Pinpoint the cell where the given text exists, returning its [X, Y] midpoint coordinate. 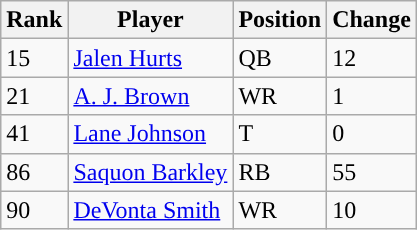
15 [34, 58]
90 [34, 210]
QB [280, 58]
1 [372, 96]
Position [280, 20]
0 [372, 134]
Saquon Barkley [150, 172]
86 [34, 172]
10 [372, 210]
DeVonta Smith [150, 210]
Rank [34, 20]
A. J. Brown [150, 96]
Change [372, 20]
21 [34, 96]
Lane Johnson [150, 134]
Player [150, 20]
Jalen Hurts [150, 58]
12 [372, 58]
55 [372, 172]
41 [34, 134]
T [280, 134]
RB [280, 172]
